Identify which cell holds the provided text, then report its (X, Y) central coordinate. 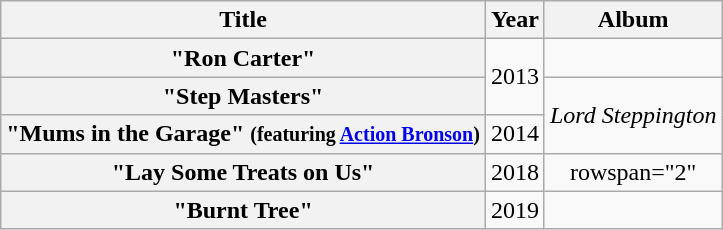
2018 (514, 172)
"Ron Carter" (244, 58)
Album (633, 20)
"Mums in the Garage" (featuring Action Bronson) (244, 134)
2014 (514, 134)
Lord Steppington (633, 115)
Title (244, 20)
"Lay Some Treats on Us" (244, 172)
2019 (514, 210)
2013 (514, 77)
"Burnt Tree" (244, 210)
Year (514, 20)
rowspan="2" (633, 172)
"Step Masters" (244, 96)
